Locate the cell with the specified text and output its (x, y) center coordinate. 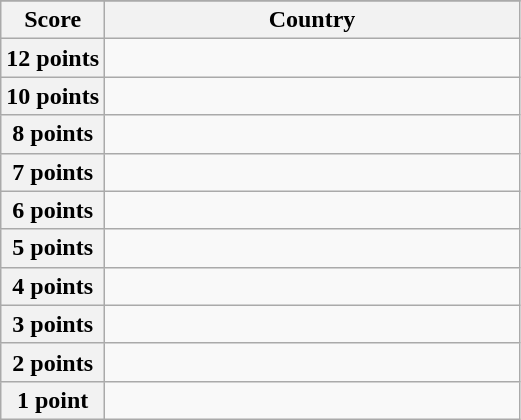
Score (53, 20)
2 points (53, 362)
5 points (53, 248)
8 points (53, 134)
7 points (53, 172)
3 points (53, 324)
10 points (53, 96)
1 point (53, 400)
Country (312, 20)
4 points (53, 286)
6 points (53, 210)
12 points (53, 58)
